For the text-containing cell, return its midpoint in (X, Y) coordinate format. 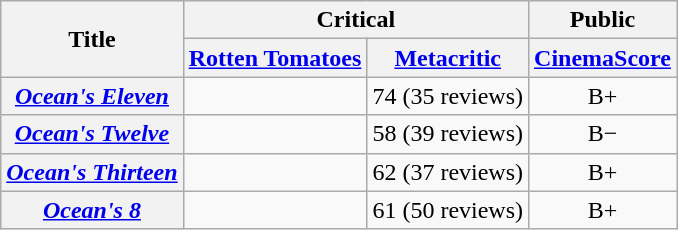
61 (50 reviews) (448, 210)
Title (92, 39)
Ocean's Thirteen (92, 172)
Metacritic (448, 58)
B− (603, 134)
CinemaScore (603, 58)
Critical (356, 20)
Public (603, 20)
Ocean's Eleven (92, 96)
58 (39 reviews) (448, 134)
Rotten Tomatoes (275, 58)
Ocean's Twelve (92, 134)
74 (35 reviews) (448, 96)
62 (37 reviews) (448, 172)
Ocean's 8 (92, 210)
